For the text-containing cell, return its midpoint in [x, y] coordinate format. 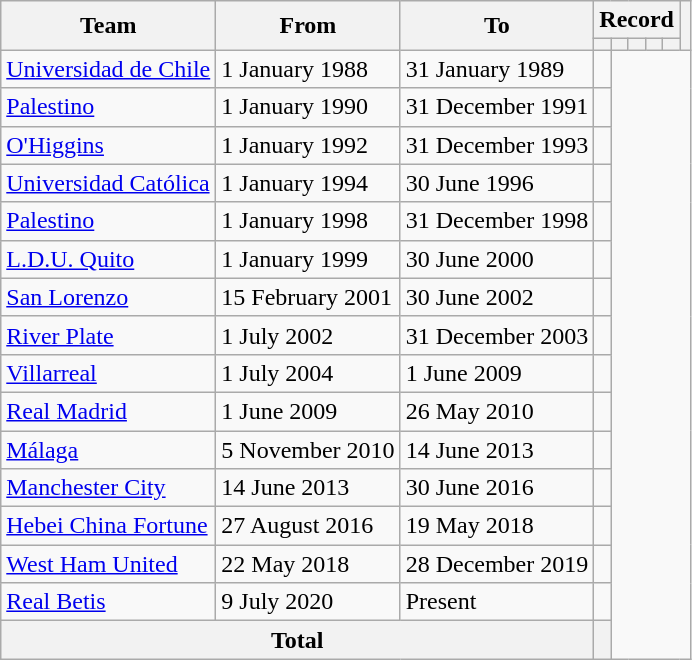
Málaga [108, 449]
22 May 2018 [308, 564]
31 December 2003 [497, 335]
1 January 1992 [308, 145]
1 January 1994 [308, 183]
Team [108, 26]
27 August 2016 [308, 526]
28 December 2019 [497, 564]
West Ham United [108, 564]
30 June 2000 [497, 259]
From [308, 26]
Villarreal [108, 373]
Present [497, 602]
Total [298, 640]
26 May 2010 [497, 411]
9 July 2020 [308, 602]
To [497, 26]
5 November 2010 [308, 449]
O'Higgins [108, 145]
31 December 1991 [497, 107]
Record [637, 20]
1 July 2002 [308, 335]
L.D.U. Quito [108, 259]
Manchester City [108, 488]
31 December 1998 [497, 221]
31 December 1993 [497, 145]
19 May 2018 [497, 526]
1 January 1988 [308, 69]
Real Madrid [108, 411]
Universidad Católica [108, 183]
1 January 1998 [308, 221]
30 June 2016 [497, 488]
1 July 2004 [308, 373]
Universidad de Chile [108, 69]
30 June 1996 [497, 183]
River Plate [108, 335]
Real Betis [108, 602]
Hebei China Fortune [108, 526]
30 June 2002 [497, 297]
San Lorenzo [108, 297]
1 January 1999 [308, 259]
1 January 1990 [308, 107]
15 February 2001 [308, 297]
31 January 1989 [497, 69]
